Locate the cell with the specified text and output its [X, Y] center coordinate. 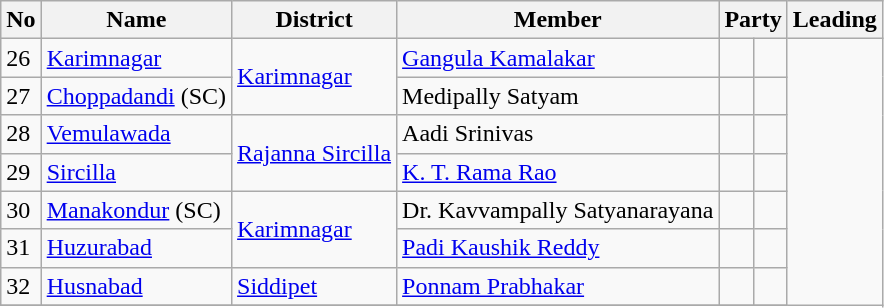
Medipally Satyam [558, 96]
Member [558, 20]
Gangula Kamalakar [558, 58]
Huzurabad [136, 248]
K. T. Rama Rao [558, 172]
27 [21, 96]
32 [21, 286]
Dr. Kavvampally Satyanarayana [558, 210]
28 [21, 134]
Siddipet [314, 286]
29 [21, 172]
No [21, 20]
Husnabad [136, 286]
Choppadandi (SC) [136, 96]
26 [21, 58]
District [314, 20]
Ponnam Prabhakar [558, 286]
Manakondur (SC) [136, 210]
Leading [834, 20]
Party [753, 20]
Vemulawada [136, 134]
30 [21, 210]
Rajanna Sircilla [314, 153]
Aadi Srinivas [558, 134]
Padi Kaushik Reddy [558, 248]
31 [21, 248]
Sircilla [136, 172]
Name [136, 20]
